Extract the (X, Y) coordinate from the center of the cell holding the provided text.  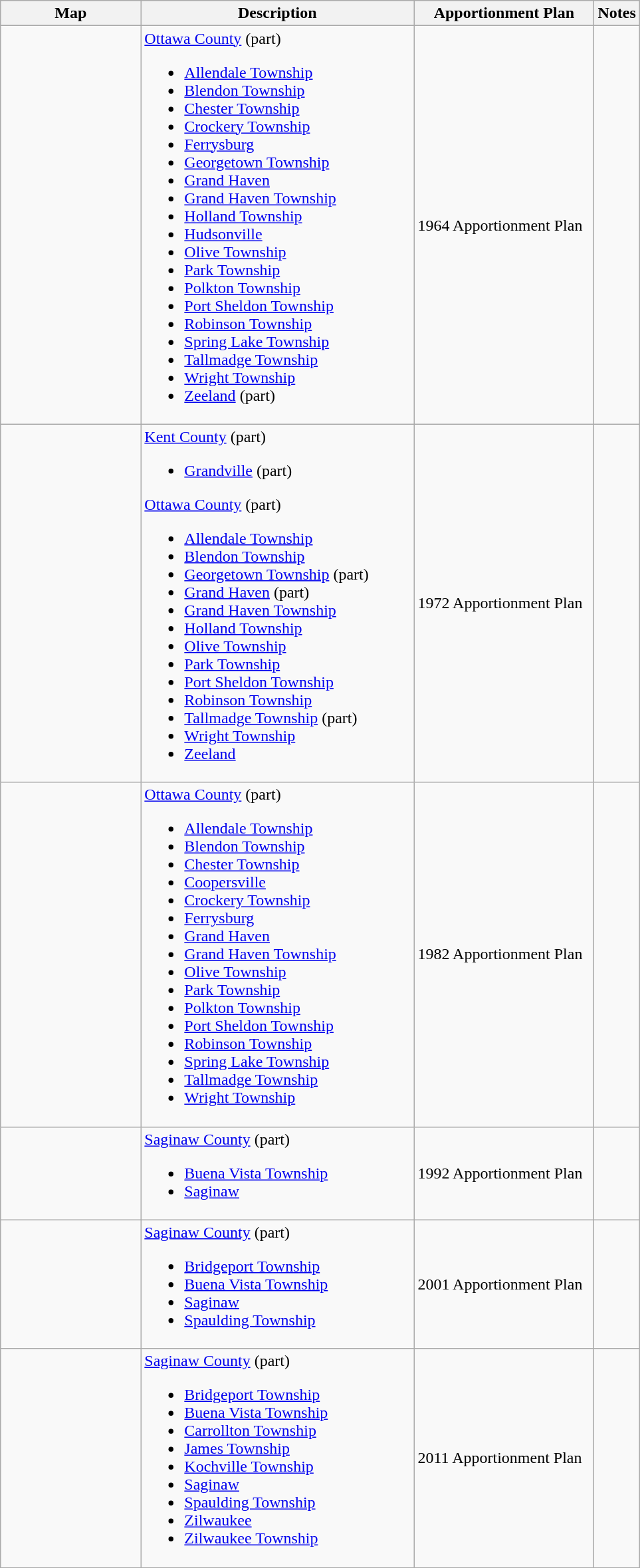
2011 Apportionment Plan (504, 1458)
1972 Apportionment Plan (504, 604)
Saginaw County (part)Buena Vista TownshipSaginaw (278, 1173)
Saginaw County (part)Bridgeport TownshipBuena Vista TownshipSaginawSpaulding Township (278, 1284)
Notes (617, 13)
Apportionment Plan (504, 13)
1992 Apportionment Plan (504, 1173)
Map (70, 13)
2001 Apportionment Plan (504, 1284)
1982 Apportionment Plan (504, 954)
Description (278, 13)
1964 Apportionment Plan (504, 225)
